Identify which cell holds the provided text, then report its (x, y) central coordinate. 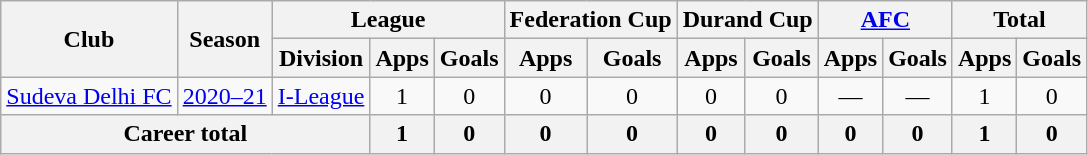
Season (224, 39)
I-League (321, 96)
2020–21 (224, 96)
Total (1019, 20)
Sudeva Delhi FC (89, 96)
Durand Cup (748, 20)
League (388, 20)
Club (89, 39)
AFC (885, 20)
Career total (186, 134)
Division (321, 58)
Federation Cup (590, 20)
